Provide the (x, y) coordinate of the cell's center where the given text is located.  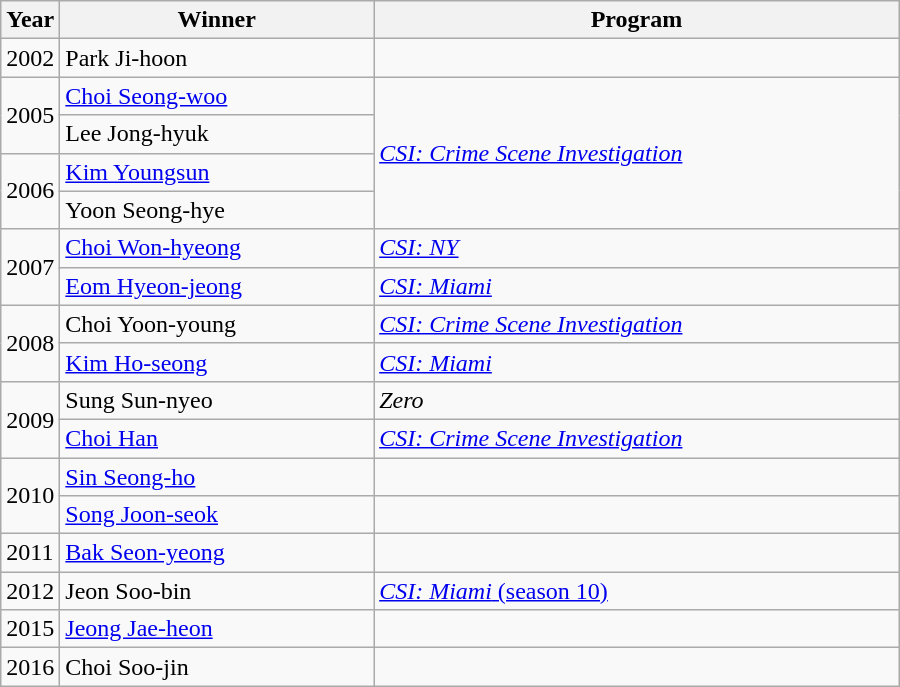
Bak Seon-yeong (217, 553)
Choi Soo-jin (217, 667)
2007 (30, 267)
Kim Youngsun (217, 172)
Winner (217, 20)
2006 (30, 191)
Park Ji-hoon (217, 58)
Year (30, 20)
Choi Han (217, 438)
2002 (30, 58)
2016 (30, 667)
2012 (30, 591)
Jeon Soo-bin (217, 591)
2009 (30, 419)
Choi Seong-woo (217, 96)
2015 (30, 629)
Kim Ho-seong (217, 362)
Choi Yoon-young (217, 324)
CSI: NY (637, 248)
Sung Sun-nyeo (217, 400)
Eom Hyeon-jeong (217, 286)
Sin Seong-ho (217, 477)
2005 (30, 115)
Choi Won-hyeong (217, 248)
Zero (637, 400)
Lee Jong-hyuk (217, 134)
Yoon Seong-hye (217, 210)
CSI: Miami (season 10) (637, 591)
2008 (30, 343)
Song Joon-seok (217, 515)
Jeong Jae-heon (217, 629)
2010 (30, 496)
Program (637, 20)
2011 (30, 553)
